Locate the cell with the specified text and output its [x, y] center coordinate. 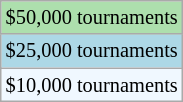
$25,000 tournaments [92, 51]
$50,000 tournaments [92, 17]
$10,000 tournaments [92, 85]
